Find where the given text appears and provide that cell's center as (X, Y) coordinate. 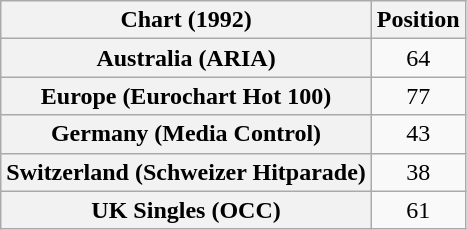
43 (418, 134)
61 (418, 210)
64 (418, 58)
Australia (ARIA) (186, 58)
Position (418, 20)
Europe (Eurochart Hot 100) (186, 96)
Germany (Media Control) (186, 134)
Switzerland (Schweizer Hitparade) (186, 172)
38 (418, 172)
77 (418, 96)
Chart (1992) (186, 20)
UK Singles (OCC) (186, 210)
